Return the [X, Y] coordinate for the center point of the cell that contains the specified text.  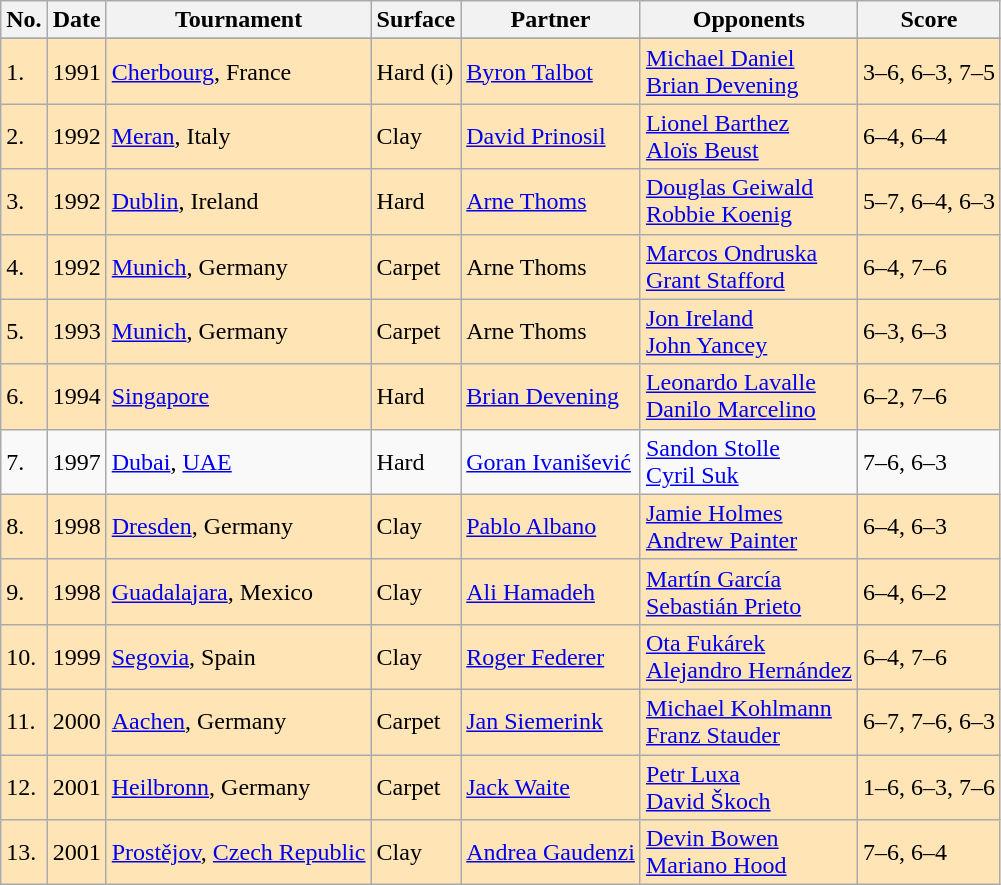
1997 [76, 462]
Aachen, Germany [238, 722]
6–4, 6–4 [928, 136]
11. [24, 722]
Cherbourg, France [238, 72]
9. [24, 592]
2000 [76, 722]
3. [24, 202]
Singapore [238, 396]
Marcos Ondruska Grant Stafford [748, 266]
1991 [76, 72]
6. [24, 396]
Dresden, Germany [238, 526]
6–7, 7–6, 6–3 [928, 722]
Segovia, Spain [238, 656]
Tournament [238, 20]
Brian Devening [551, 396]
Surface [416, 20]
Ota Fukárek Alejandro Hernández [748, 656]
Partner [551, 20]
12. [24, 786]
6–4, 6–3 [928, 526]
Pablo Albano [551, 526]
Prostějov, Czech Republic [238, 852]
Douglas Geiwald Robbie Koenig [748, 202]
1–6, 6–3, 7–6 [928, 786]
7–6, 6–3 [928, 462]
Byron Talbot [551, 72]
13. [24, 852]
Sandon Stolle Cyril Suk [748, 462]
1999 [76, 656]
Lionel Barthez Aloïs Beust [748, 136]
Dublin, Ireland [238, 202]
Jon Ireland John Yancey [748, 332]
Hard (i) [416, 72]
Leonardo Lavalle Danilo Marcelino [748, 396]
Meran, Italy [238, 136]
6–4, 6–2 [928, 592]
Martín García Sebastián Prieto [748, 592]
Guadalajara, Mexico [238, 592]
4. [24, 266]
7–6, 6–4 [928, 852]
1. [24, 72]
3–6, 6–3, 7–5 [928, 72]
Dubai, UAE [238, 462]
Opponents [748, 20]
Petr Luxa David Škoch [748, 786]
Score [928, 20]
Jack Waite [551, 786]
10. [24, 656]
No. [24, 20]
Goran Ivanišević [551, 462]
1993 [76, 332]
Ali Hamadeh [551, 592]
Jan Siemerink [551, 722]
Michael Kohlmann Franz Stauder [748, 722]
Heilbronn, Germany [238, 786]
Michael Daniel Brian Devening [748, 72]
Jamie Holmes Andrew Painter [748, 526]
2. [24, 136]
6–3, 6–3 [928, 332]
Andrea Gaudenzi [551, 852]
1994 [76, 396]
6–2, 7–6 [928, 396]
8. [24, 526]
5. [24, 332]
Roger Federer [551, 656]
7. [24, 462]
Date [76, 20]
5–7, 6–4, 6–3 [928, 202]
David Prinosil [551, 136]
Devin Bowen Mariano Hood [748, 852]
